Output the (X, Y) coordinate of the center of the cell containing the given text.  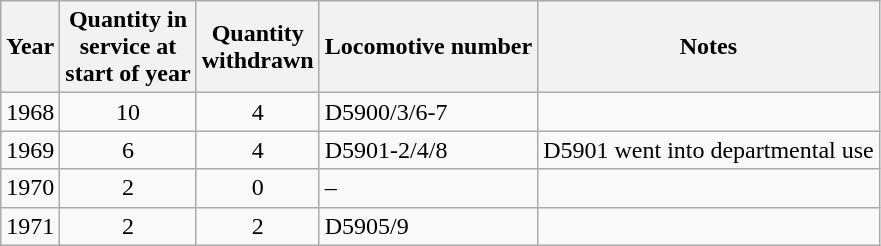
1969 (30, 150)
10 (128, 112)
0 (258, 188)
D5901-2/4/8 (428, 150)
Year (30, 47)
Locomotive number (428, 47)
1971 (30, 226)
1970 (30, 188)
D5901 went into departmental use (709, 150)
Notes (709, 47)
6 (128, 150)
D5905/9 (428, 226)
– (428, 188)
D5900/3/6-7 (428, 112)
Quantitywithdrawn (258, 47)
Quantity inservice atstart of year (128, 47)
1968 (30, 112)
